From the cell containing the given text, extract its center point as (x, y) coordinate. 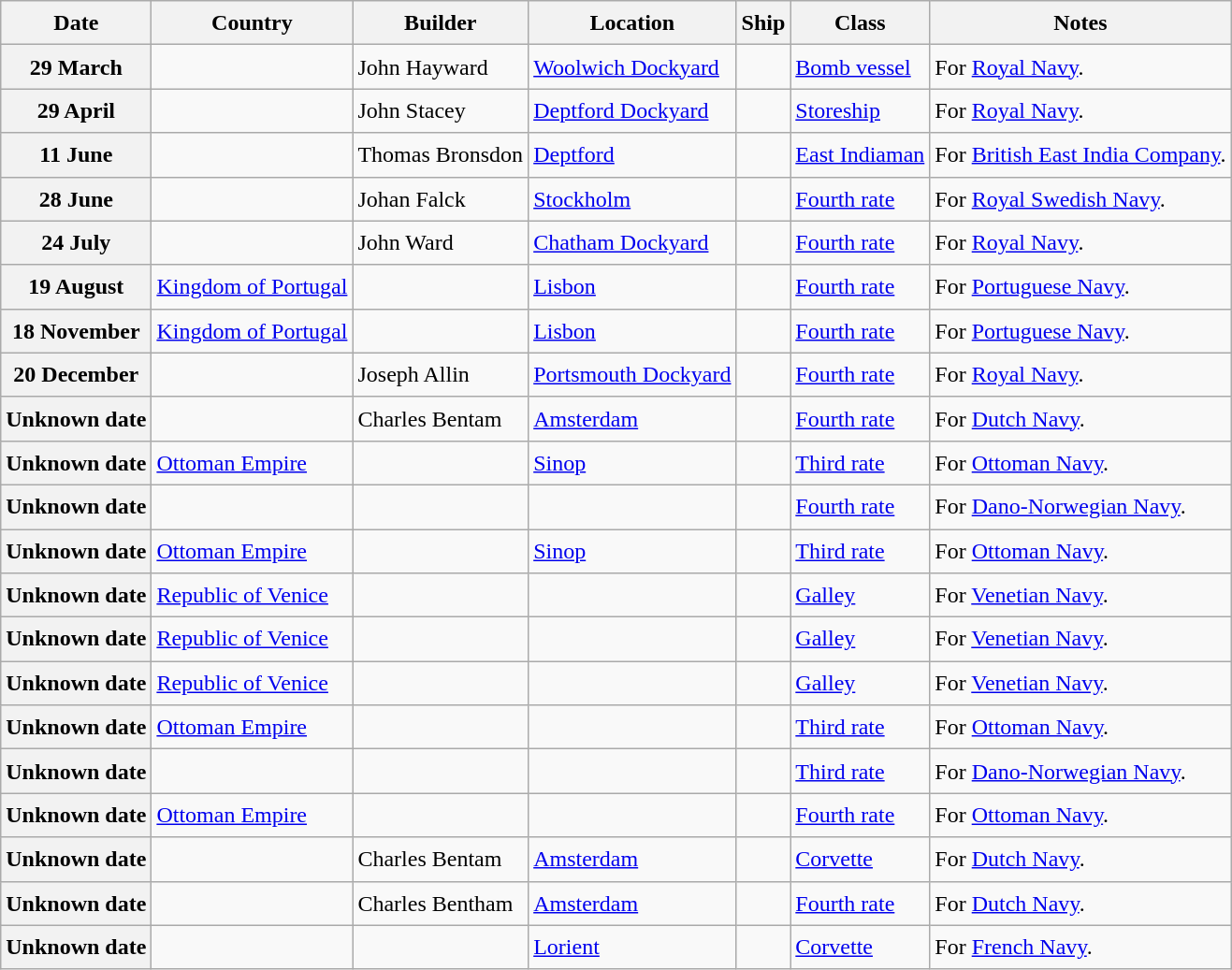
East Indiaman (861, 155)
Date (77, 22)
29 March (77, 67)
20 December (77, 374)
Deptford Dockyard (632, 110)
24 July (77, 243)
John Stacey (441, 110)
Ship (763, 22)
Lorient (632, 947)
Joseph Allin (441, 374)
Storeship (861, 110)
18 November (77, 331)
Builder (441, 22)
Chatham Dockyard (632, 243)
Bomb vessel (861, 67)
Country (253, 22)
Location (632, 22)
Deptford (632, 155)
Thomas Bronsdon (441, 155)
11 June (77, 155)
Woolwich Dockyard (632, 67)
John Hayward (441, 67)
29 April (77, 110)
For French Navy. (1080, 947)
For Royal Swedish Navy. (1080, 198)
Charles Bentham (441, 904)
Johan Falck (441, 198)
For British East India Company. (1080, 155)
Class (861, 22)
Portsmouth Dockyard (632, 374)
28 June (77, 198)
Notes (1080, 22)
19 August (77, 286)
John Ward (441, 243)
Stockholm (632, 198)
